Locate the cell with the specified text and output its (x, y) center coordinate. 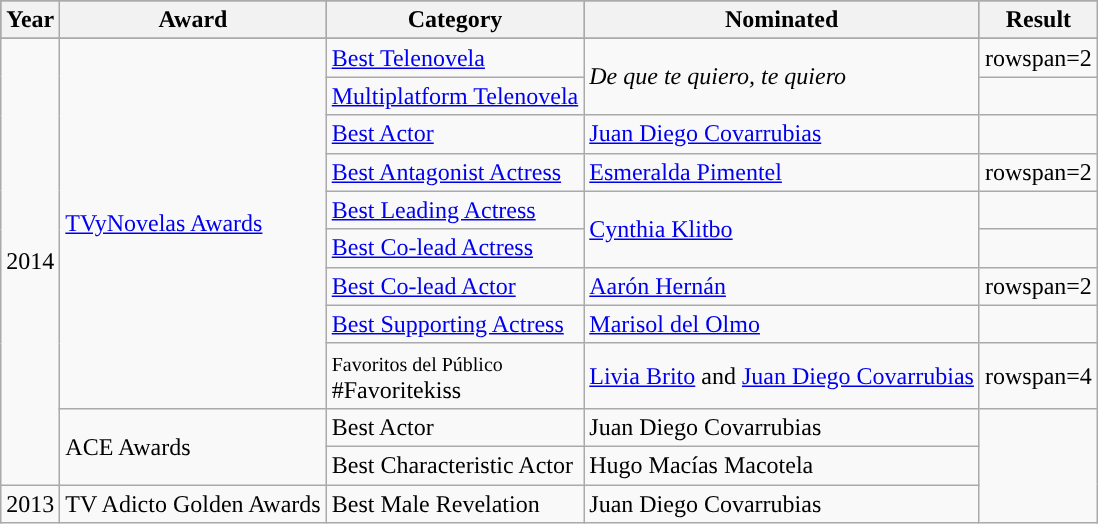
Hugo Macías Macotela (782, 465)
TV Adicto Golden Awards (193, 503)
Result (1038, 20)
2013 (30, 503)
Nominated (782, 20)
ACE Awards (193, 446)
rowspan=4 (1038, 376)
Cynthia Klitbo (782, 229)
Livia Brito and Juan Diego Covarrubias (782, 376)
Best Leading Actress (455, 210)
Year (30, 20)
Esmeralda Pimentel (782, 172)
Best Supporting Actress (455, 324)
Multiplatform Telenovela (455, 96)
Best Co-lead Actor (455, 286)
Best Characteristic Actor (455, 465)
Marisol del Olmo (782, 324)
Best Male Revelation (455, 503)
Category (455, 20)
Best Co-lead Actress (455, 248)
TVyNovelas Awards (193, 224)
Aarón Hernán (782, 286)
2014 (30, 262)
Favoritos del Público#Favoritekiss (455, 376)
Award (193, 20)
Best Antagonist Actress (455, 172)
Best Telenovela (455, 58)
De que te quiero, te quiero (782, 77)
